For the text-containing cell, return its midpoint in [X, Y] coordinate format. 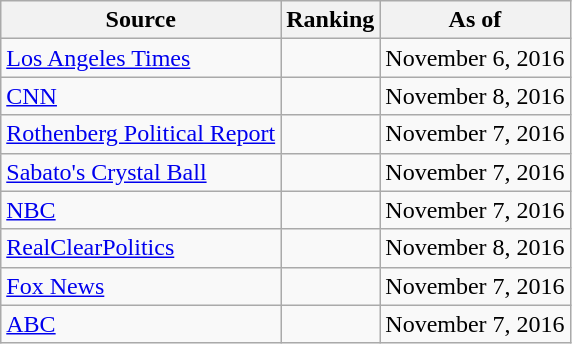
Source [141, 20]
CNN [141, 96]
November 6, 2016 [475, 58]
Ranking [330, 20]
Los Angeles Times [141, 58]
Fox News [141, 286]
NBC [141, 210]
RealClearPolitics [141, 248]
Sabato's Crystal Ball [141, 172]
Rothenberg Political Report [141, 134]
ABC [141, 324]
As of [475, 20]
